From the cell containing the given text, extract its center point as [x, y] coordinate. 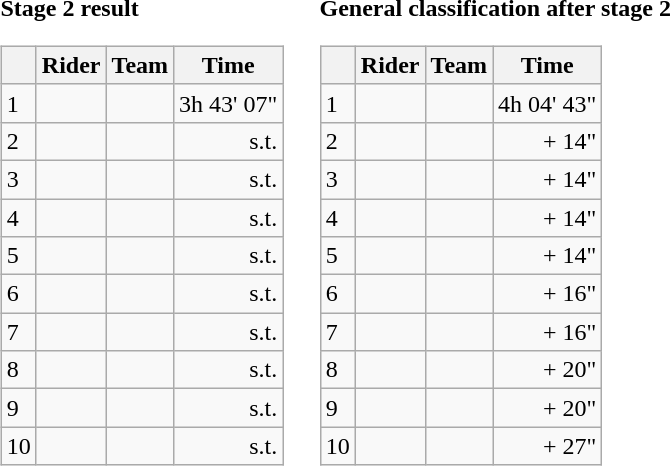
+ 27" [548, 446]
4h 04' 43" [548, 103]
3h 43' 07" [228, 103]
